Search for the cell housing the specified text and yield its [x, y] center coordinate. 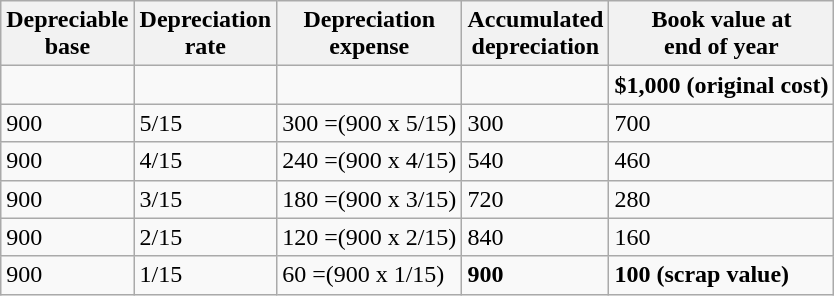
300 [536, 123]
700 [722, 123]
Depreciable base [68, 34]
Accumulated depreciation [536, 34]
540 [536, 161]
100 (scrap value) [722, 275]
5/15 [206, 123]
60 =(900 x 1/15) [370, 275]
3/15 [206, 199]
4/15 [206, 161]
280 [722, 199]
300 =(900 x 5/15) [370, 123]
Book value at end of year [722, 34]
Depreciation rate [206, 34]
720 [536, 199]
$1,000 (original cost) [722, 85]
460 [722, 161]
120 =(900 x 2/15) [370, 237]
1/15 [206, 275]
2/15 [206, 237]
840 [536, 237]
160 [722, 237]
240 =(900 x 4/15) [370, 161]
Depreciation expense [370, 34]
180 =(900 x 3/15) [370, 199]
